Output the (X, Y) coordinate of the center of the cell containing the given text.  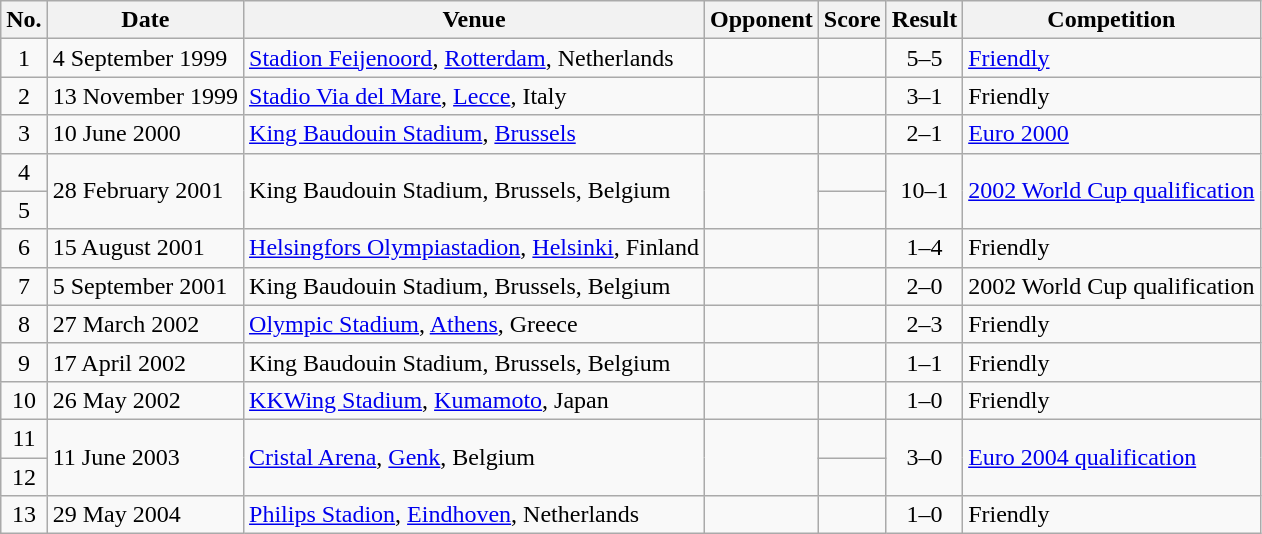
13 November 1999 (145, 96)
5 September 2001 (145, 286)
29 May 2004 (145, 515)
Date (145, 20)
Venue (474, 20)
2–1 (924, 134)
9 (24, 362)
1–4 (924, 248)
3–0 (924, 457)
3 (24, 134)
Score (852, 20)
8 (24, 324)
13 (24, 515)
No. (24, 20)
KKWing Stadium, Kumamoto, Japan (474, 400)
10 June 2000 (145, 134)
5 (24, 210)
4 September 1999 (145, 58)
Euro 2000 (1112, 134)
2 (24, 96)
Stadion Feijenoord, Rotterdam, Netherlands (474, 58)
10–1 (924, 191)
1–1 (924, 362)
11 (24, 438)
2–0 (924, 286)
10 (24, 400)
Cristal Arena, Genk, Belgium (474, 457)
Euro 2004 qualification (1112, 457)
1 (24, 58)
Olympic Stadium, Athens, Greece (474, 324)
12 (24, 477)
11 June 2003 (145, 457)
Helsingfors Olympiastadion, Helsinki, Finland (474, 248)
15 August 2001 (145, 248)
7 (24, 286)
4 (24, 172)
17 April 2002 (145, 362)
27 March 2002 (145, 324)
Philips Stadion, Eindhoven, Netherlands (474, 515)
26 May 2002 (145, 400)
Competition (1112, 20)
Opponent (762, 20)
6 (24, 248)
Result (924, 20)
5–5 (924, 58)
3–1 (924, 96)
28 February 2001 (145, 191)
Stadio Via del Mare, Lecce, Italy (474, 96)
2–3 (924, 324)
King Baudouin Stadium, Brussels (474, 134)
